Scan for the cell matching the given text and deliver its (X, Y) coordinate at center. 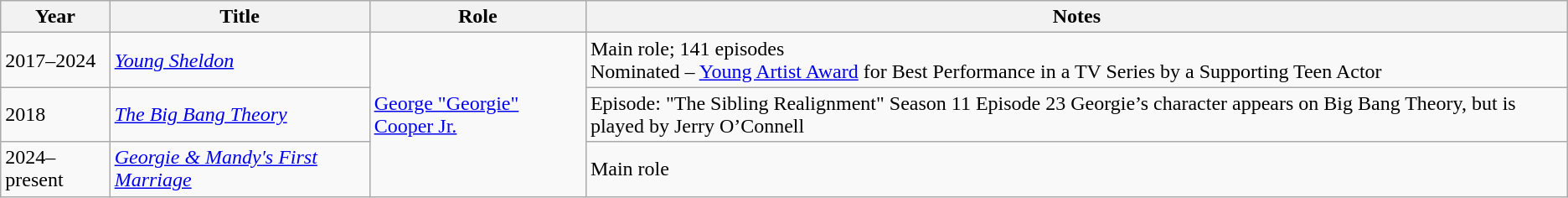
Main role; 141 episodesNominated – Young Artist Award for Best Performance in a TV Series by a Supporting Teen Actor (1076, 60)
Georgie & Mandy's First Marriage (240, 169)
Episode: "The Sibling Realignment" Season 11 Episode 23 Georgie’s character appears on Big Bang Theory, but is played by Jerry O’Connell (1076, 114)
Title (240, 17)
Year (55, 17)
George "Georgie" Cooper Jr. (477, 114)
Notes (1076, 17)
2024–present (55, 169)
2018 (55, 114)
Main role (1076, 169)
Young Sheldon (240, 60)
Role (477, 17)
2017–2024 (55, 60)
The Big Bang Theory (240, 114)
